Search for the cell housing the specified text and yield its [x, y] center coordinate. 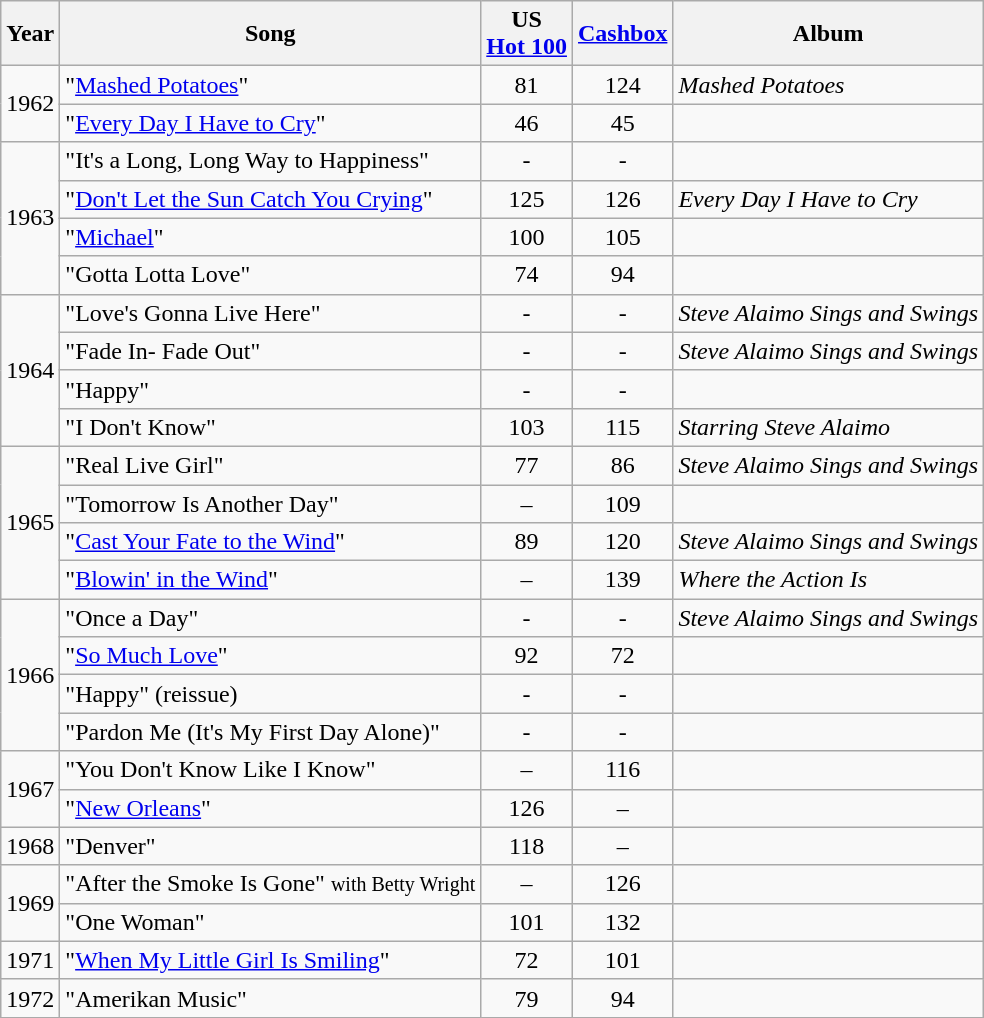
"Pardon Me (It's My First Day Alone)" [270, 732]
124 [622, 85]
77 [527, 465]
"Mashed Potatoes" [270, 85]
1971 [30, 960]
"Happy" (reissue) [270, 694]
46 [527, 123]
"It's a Long, Long Way to Happiness" [270, 161]
"Real Live Girl" [270, 465]
105 [622, 237]
139 [622, 580]
Year [30, 34]
103 [527, 427]
Starring Steve Alaimo [828, 427]
"Cast Your Fate to the Wind" [270, 542]
"Amerikan Music" [270, 998]
"Gotta Lotta Love" [270, 275]
"Every Day I Have to Cry" [270, 123]
Mashed Potatoes [828, 85]
132 [622, 922]
"Blowin' in the Wind" [270, 580]
"Love's Gonna Live Here" [270, 313]
79 [527, 998]
1963 [30, 218]
89 [527, 542]
120 [622, 542]
Every Day I Have to Cry [828, 199]
1969 [30, 903]
"You Don't Know Like I Know" [270, 770]
115 [622, 427]
USHot 100 [527, 34]
81 [527, 85]
100 [527, 237]
"Fade In- Fade Out" [270, 351]
1965 [30, 522]
Cashbox [622, 34]
116 [622, 770]
Album [828, 34]
"Don't Let the Sun Catch You Crying" [270, 199]
86 [622, 465]
92 [527, 656]
1968 [30, 846]
109 [622, 503]
125 [527, 199]
Where the Action Is [828, 580]
1966 [30, 675]
"One Woman" [270, 922]
"After the Smoke Is Gone" with Betty Wright [270, 884]
74 [527, 275]
1964 [30, 370]
"So Much Love" [270, 656]
118 [527, 846]
1967 [30, 789]
Song [270, 34]
"Denver" [270, 846]
"Michael" [270, 237]
"Tomorrow Is Another Day" [270, 503]
"Once a Day" [270, 618]
"New Orleans" [270, 808]
"When My Little Girl Is Smiling" [270, 960]
"Happy" [270, 389]
1972 [30, 998]
45 [622, 123]
1962 [30, 104]
"I Don't Know" [270, 427]
